Extract the [x, y] coordinate from the center of the cell holding the provided text.  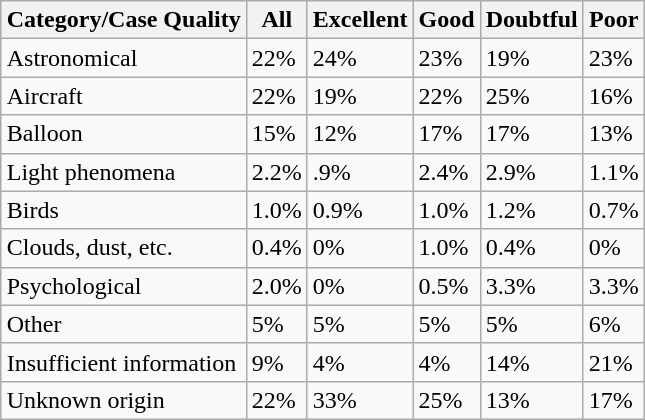
Psychological [124, 286]
2.9% [532, 172]
Clouds, dust, etc. [124, 248]
Excellent [360, 20]
6% [614, 324]
Poor [614, 20]
21% [614, 362]
Doubtful [532, 20]
0.9% [360, 210]
2.2% [276, 172]
24% [360, 58]
33% [360, 400]
0.5% [446, 286]
9% [276, 362]
1.2% [532, 210]
Category/Case Quality [124, 20]
0.7% [614, 210]
Other [124, 324]
14% [532, 362]
All [276, 20]
Aircraft [124, 96]
Balloon [124, 134]
Light phenomena [124, 172]
Birds [124, 210]
12% [360, 134]
15% [276, 134]
2.4% [446, 172]
.9% [360, 172]
Astronomical [124, 58]
Insufficient information [124, 362]
16% [614, 96]
Good [446, 20]
2.0% [276, 286]
Unknown origin [124, 400]
1.1% [614, 172]
